Detect which cell encompasses the target text, then output its (X, Y) center coordinate. 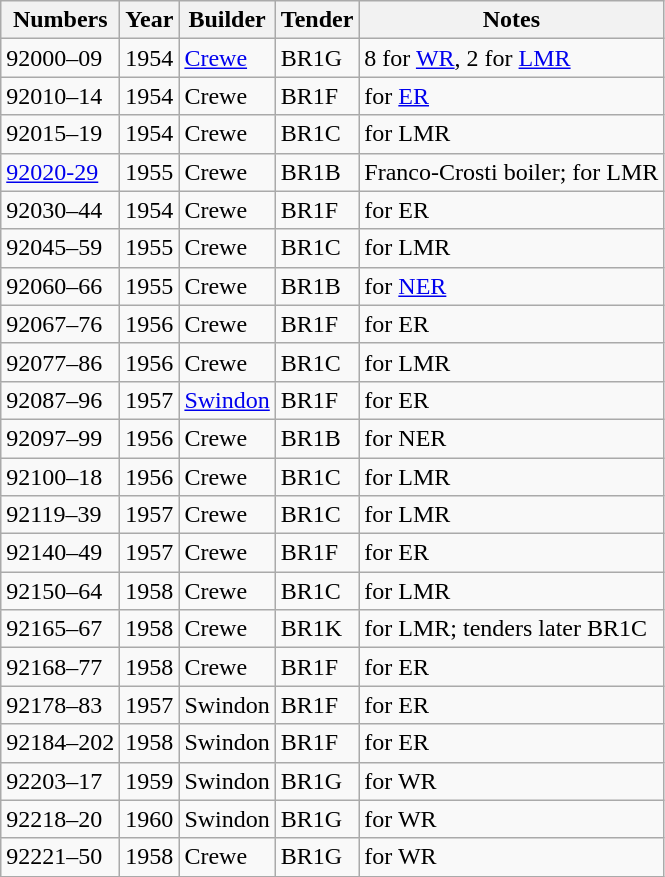
92067–76 (60, 324)
92015–19 (60, 134)
92119–39 (60, 515)
92097–99 (60, 438)
92077–86 (60, 362)
Year (150, 20)
92060–66 (60, 286)
92221–50 (60, 857)
92203–17 (60, 781)
BR1K (317, 629)
Builder (227, 20)
8 for WR, 2 for LMR (512, 58)
92165–67 (60, 629)
Notes (512, 20)
92045–59 (60, 248)
Franco-Crosti boiler; for LMR (512, 172)
92218–20 (60, 819)
92140–49 (60, 553)
92178–83 (60, 705)
1960 (150, 819)
92020-29 (60, 172)
Numbers (60, 20)
92030–44 (60, 210)
1959 (150, 781)
92100–18 (60, 477)
92010–14 (60, 96)
Tender (317, 20)
for LMR; tenders later BR1C (512, 629)
92184–202 (60, 743)
92000–09 (60, 58)
92087–96 (60, 400)
92168–77 (60, 667)
92150–64 (60, 591)
